Extract the (X, Y) coordinate from the center of the cell holding the provided text.  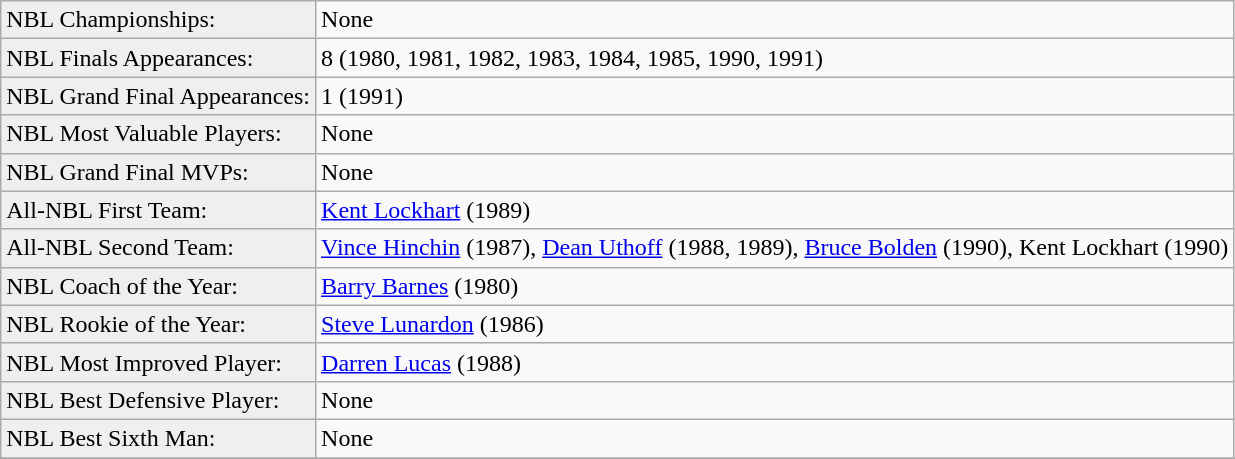
NBL Most Improved Player: (158, 362)
NBL Coach of the Year: (158, 286)
NBL Championships: (158, 20)
All-NBL Second Team: (158, 248)
NBL Rookie of the Year: (158, 324)
NBL Best Defensive Player: (158, 400)
NBL Finals Appearances: (158, 58)
All-NBL First Team: (158, 210)
Steve Lunardon (1986) (775, 324)
NBL Grand Final Appearances: (158, 96)
Barry Barnes (1980) (775, 286)
Kent Lockhart (1989) (775, 210)
NBL Grand Final MVPs: (158, 172)
NBL Most Valuable Players: (158, 134)
NBL Best Sixth Man: (158, 438)
Darren Lucas (1988) (775, 362)
8 (1980, 1981, 1982, 1983, 1984, 1985, 1990, 1991) (775, 58)
Vince Hinchin (1987), Dean Uthoff (1988, 1989), Bruce Bolden (1990), Kent Lockhart (1990) (775, 248)
1 (1991) (775, 96)
